Locate the cell with the specified text and output its (X, Y) center coordinate. 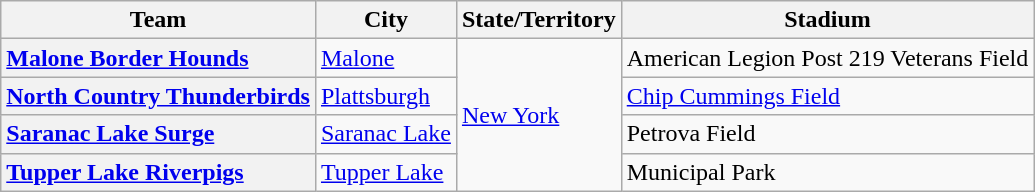
City (386, 20)
Tupper Lake Riverpigs (158, 172)
Petrova Field (828, 134)
New York (538, 115)
Malone Border Hounds (158, 58)
Tupper Lake (386, 172)
State/Territory (538, 20)
American Legion Post 219 Veterans Field (828, 58)
Team (158, 20)
Malone (386, 58)
Stadium (828, 20)
Chip Cummings Field (828, 96)
Plattsburgh (386, 96)
Saranac Lake (386, 134)
Saranac Lake Surge (158, 134)
North Country Thunderbirds (158, 96)
Municipal Park (828, 172)
